Provide the (x, y) coordinate of the cell's center where the given text is located.  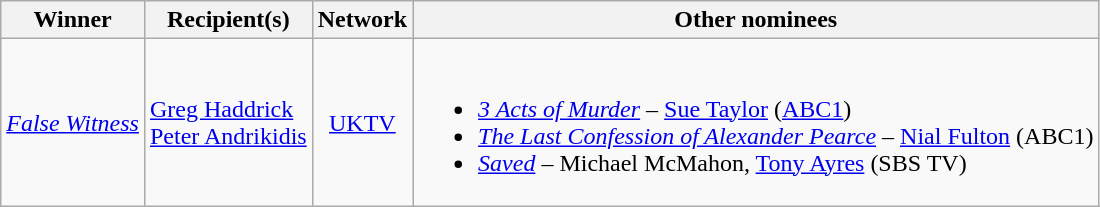
Greg Haddrick Peter Andrikidis (228, 122)
UKTV (362, 122)
3 Acts of Murder – Sue Taylor (ABC1)The Last Confession of Alexander Pearce – Nial Fulton (ABC1)Saved – Michael McMahon, Tony Ayres (SBS TV) (756, 122)
Other nominees (756, 20)
Network (362, 20)
Recipient(s) (228, 20)
False Witness (73, 122)
Winner (73, 20)
